Locate the cell with the specified text and output its (x, y) center coordinate. 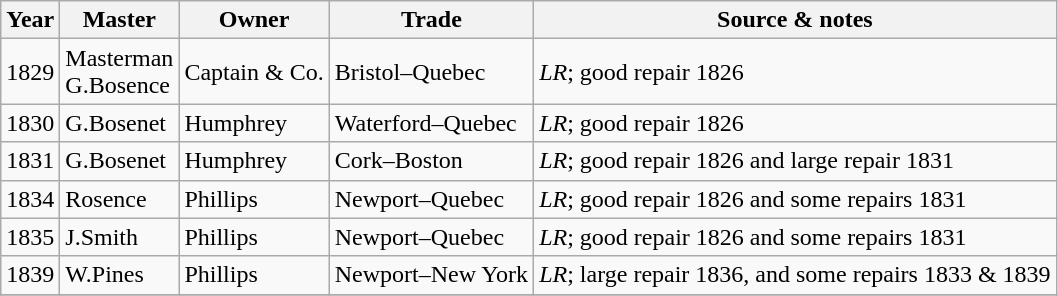
Captain & Co. (254, 72)
Newport–New York (431, 275)
1830 (30, 123)
Year (30, 20)
1834 (30, 199)
1829 (30, 72)
Waterford–Quebec (431, 123)
J.Smith (120, 237)
1839 (30, 275)
Owner (254, 20)
Bristol–Quebec (431, 72)
Cork–Boston (431, 161)
LR; good repair 1826 and large repair 1831 (796, 161)
1831 (30, 161)
W.Pines (120, 275)
Trade (431, 20)
MastermanG.Bosence (120, 72)
LR; large repair 1836, and some repairs 1833 & 1839 (796, 275)
Source & notes (796, 20)
1835 (30, 237)
Master (120, 20)
Rosence (120, 199)
